Search for the cell housing the specified text and yield its (x, y) center coordinate. 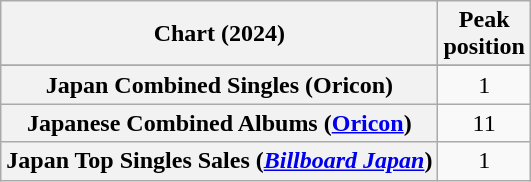
Chart (2024) (220, 34)
Japanese Combined Albums (Oricon) (220, 123)
Japan Top Singles Sales (Billboard Japan) (220, 161)
Japan Combined Singles (Oricon) (220, 85)
11 (484, 123)
Peakposition (484, 34)
